Return the (X, Y) coordinate for the center point of the cell that contains the specified text.  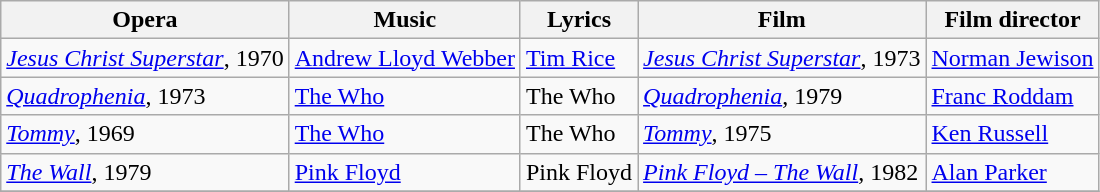
Jesus Christ Superstar, 1973 (782, 58)
Quadrophenia, 1973 (145, 96)
Film (782, 20)
Tommy, 1975 (782, 134)
Tim Rice (578, 58)
Lyrics (578, 20)
Quadrophenia, 1979 (782, 96)
Jesus Christ Superstar, 1970 (145, 58)
Franc Roddam (1012, 96)
The Wall, 1979 (145, 172)
Andrew Lloyd Webber (404, 58)
Film director (1012, 20)
Pink Floyd – The Wall, 1982 (782, 172)
Tommy, 1969 (145, 134)
Norman Jewison (1012, 58)
Alan Parker (1012, 172)
Ken Russell (1012, 134)
Opera (145, 20)
Music (404, 20)
